Output the (x, y) coordinate of the center of the cell containing the given text.  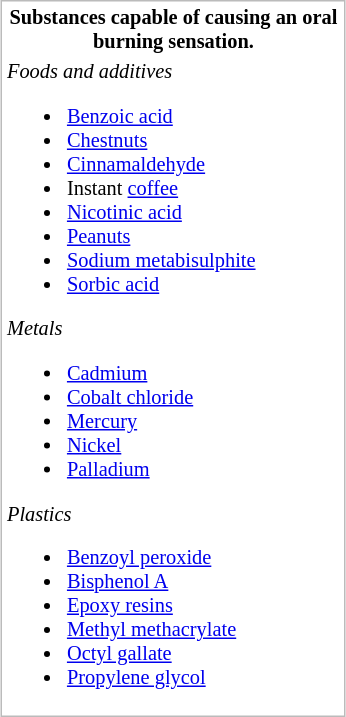
Substances capable of causing an oral burning sensation. (173, 30)
